Detect which cell encompasses the target text, then output its [x, y] center coordinate. 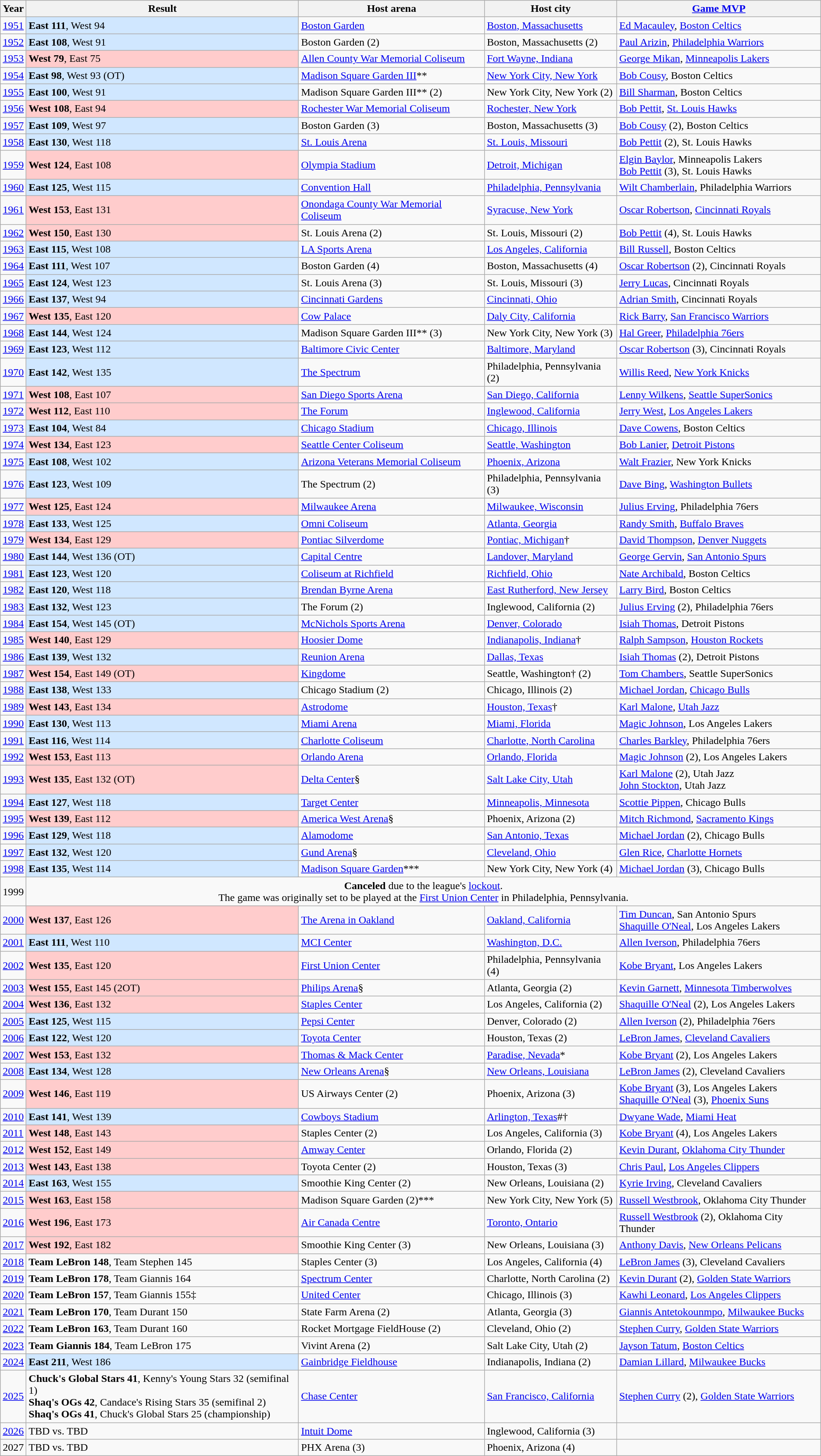
St. Louis, Missouri (3) [551, 283]
East 130, West 118 [162, 142]
1982 [13, 590]
Thomas & Mack Center [392, 1054]
The Forum (2) [392, 607]
Charlotte Coliseum [392, 740]
Los Angeles, California (2) [551, 1004]
2009 [13, 1093]
Atlanta, Georgia (2) [551, 988]
Larry Bird, Boston Celtics [718, 590]
2020 [13, 1295]
2025 [13, 1396]
Philadelphia, Pennsylvania (3) [551, 484]
West 124, East 108 [162, 165]
Toyota Center (2) [392, 1167]
Reunion Arena [392, 657]
2013 [13, 1167]
Amway Center [392, 1150]
East 104, West 84 [162, 428]
2012 [13, 1150]
East 98, West 93 (OT) [162, 75]
2007 [13, 1054]
Team LeBron 163, Team Durant 160 [162, 1328]
West 148, East 143 [162, 1133]
Los Angeles, California [551, 249]
West 196, East 173 [162, 1222]
Chase Center [392, 1396]
Kevin Garnett, Minnesota Timberwolves [718, 988]
West 150, East 130 [162, 233]
Karl Malone (2), Utah JazzJohn Stockton, Utah Jazz [718, 780]
Karl Malone, Utah Jazz [718, 707]
Randy Smith, Buffalo Braves [718, 523]
West 146, East 119 [162, 1093]
Milwaukee Arena [392, 506]
Madison Square Garden III** (3) [392, 333]
St. Louis, Missouri [551, 142]
Boston Garden (2) [392, 42]
West 140, East 129 [162, 640]
Baltimore, Maryland [551, 349]
2026 [13, 1431]
Game MVP [718, 9]
Pontiac, Michigan† [551, 540]
East 115, West 108 [162, 249]
US Airways Center (2) [392, 1093]
Russell Westbrook (2), Oklahoma City Thunder [718, 1222]
Miami Arena [392, 723]
West 153, East 113 [162, 757]
McNichols Sports Arena [392, 623]
Julius Erving (2), Philadelphia 76ers [718, 607]
1951 [13, 25]
Bob Cousy (2), Boston Celtics [718, 125]
East 109, West 97 [162, 125]
Cowboys Stadium [392, 1117]
Olympia Stadium [392, 165]
Wilt Chamberlain, Philadelphia Warriors [718, 187]
Chicago Stadium (2) [392, 690]
1988 [13, 690]
Stephen Curry (2), Golden State Warriors [718, 1396]
St. Louis, Missouri (2) [551, 233]
West 154, East 149 (OT) [162, 673]
Boston, Massachusetts (2) [551, 42]
1969 [13, 349]
East 124, West 123 [162, 283]
1953 [13, 59]
Allen County War Memorial Coliseum [392, 59]
Bob Lanier, Detroit Pistons [718, 445]
Russell Westbrook, Oklahoma City Thunder [718, 1200]
West 134, East 123 [162, 445]
Stephen Curry, Golden State Warriors [718, 1328]
East 127, West 118 [162, 802]
Result [162, 9]
Jerry Lucas, Cincinnati Royals [718, 283]
Seattle, Washington† (2) [551, 673]
1999 [13, 892]
2018 [13, 1262]
Daly City, California [551, 316]
1965 [13, 283]
Magic Johnson (2), Los Angeles Lakers [718, 757]
Team LeBron 157, Team Giannis 155‡ [162, 1295]
Canceled due to the league's lockout.The game was originally set to be played at the First Union Center in Philadelphia, Pennsylvania. [424, 892]
West 125, East 124 [162, 506]
Kingdome [392, 673]
Salt Lake City, Utah [551, 780]
1997 [13, 852]
New Orleans, Louisiana (3) [551, 1245]
Target Center [392, 802]
East 123, West 120 [162, 573]
2027 [13, 1448]
1970 [13, 372]
East 138, West 133 [162, 690]
1984 [13, 623]
New Orleans, Louisiana [551, 1071]
Houston, Texas† [551, 707]
East 163, West 155 [162, 1183]
1980 [13, 557]
West 108, East 107 [162, 395]
East 129, West 118 [162, 836]
East 123, West 109 [162, 484]
1993 [13, 780]
Denver, Colorado (2) [551, 1021]
Dallas, Texas [551, 657]
Boston Garden [392, 25]
Mitch Richmond, Sacramento Kings [718, 819]
Orlando Arena [392, 757]
Bob Cousy, Boston Celtics [718, 75]
San Diego, California [551, 395]
East 139, West 132 [162, 657]
2024 [13, 1362]
PHX Arena (3) [392, 1448]
Los Angeles, California (3) [551, 1133]
Salt Lake City, Utah (2) [551, 1345]
Charles Barkley, Philadelphia 76ers [718, 740]
LeBron James, Cleveland Cavaliers [718, 1038]
1976 [13, 484]
East 123, West 112 [162, 349]
East 132, West 123 [162, 607]
Scottie Pippen, Chicago Bulls [718, 802]
1977 [13, 506]
1991 [13, 740]
Ed Macauley, Boston Celtics [718, 25]
1996 [13, 836]
Cow Palace [392, 316]
The Spectrum (2) [392, 484]
Boston Garden (3) [392, 125]
Inglewood, California (2) [551, 607]
Walt Frazier, New York Knicks [718, 461]
Tim Duncan, San Antonio SpursShaquille O'Neal, Los Angeles Lakers [718, 920]
Madison Square Garden (2)*** [392, 1200]
Staples Center [392, 1004]
Air Canada Centre [392, 1222]
Indianapolis, Indiana† [551, 640]
Isiah Thomas (2), Detroit Pistons [718, 657]
Rick Barry, San Francisco Warriors [718, 316]
Allen Iverson, Philadelphia 76ers [718, 943]
East 111, West 107 [162, 266]
Kobe Bryant (4), Los Angeles Lakers [718, 1133]
Team LeBron 170, Team Durant 150 [162, 1312]
2022 [13, 1328]
The Arena in Oakland [392, 920]
Bob Pettit (2), St. Louis Hawks [718, 142]
MCI Center [392, 943]
2002 [13, 965]
2001 [13, 943]
Landover, Maryland [551, 557]
St. Louis Arena (2) [392, 233]
Miami, Florida [551, 723]
2011 [13, 1133]
Isiah Thomas, Detroit Pistons [718, 623]
New York City, New York (2) [551, 92]
Chicago, Illinois (3) [551, 1295]
Alamodome [392, 836]
Pontiac Silverdome [392, 540]
1964 [13, 266]
New York City, New York (5) [551, 1200]
The Forum [392, 411]
East 132, West 120 [162, 852]
Seattle Center Coliseum [392, 445]
Hal Greer, Philadelphia 76ers [718, 333]
Baltimore Civic Center [392, 349]
Nate Archibald, Boston Celtics [718, 573]
Kyrie Irving, Cleveland Cavaliers [718, 1183]
Willis Reed, New York Knicks [718, 372]
Michael Jordan (2), Chicago Bulls [718, 836]
Team Giannis 184, Team LeBron 175 [162, 1345]
Fort Wayne, Indiana [551, 59]
West 155, East 145 (2OT) [162, 988]
Jerry West, Los Angeles Lakers [718, 411]
East 137, West 94 [162, 299]
1966 [13, 299]
Cincinnati, Ohio [551, 299]
Smoothie King Center (2) [392, 1183]
Cleveland, Ohio [551, 852]
1986 [13, 657]
Julius Erving, Philadelphia 76ers [718, 506]
Madison Square Garden III** [392, 75]
Los Angeles, California (4) [551, 1262]
1962 [13, 233]
Richfield, Ohio [551, 573]
Kobe Bryant (2), Los Angeles Lakers [718, 1054]
1968 [13, 333]
LeBron James (3), Cleveland Cavaliers [718, 1262]
Bob Pettit, St. Louis Hawks [718, 109]
East 142, West 135 [162, 372]
Chicago, Illinois [551, 428]
1954 [13, 75]
Minneapolis, Minnesota [551, 802]
1952 [13, 42]
1990 [13, 723]
West 108, East 94 [162, 109]
East 133, West 125 [162, 523]
Onondaga County War Memorial Coliseum [392, 210]
The Spectrum [392, 372]
Atlanta, Georgia [551, 523]
Indianapolis, Indiana (2) [551, 1362]
2019 [13, 1278]
1960 [13, 187]
Houston, Texas (2) [551, 1038]
East Rutherford, New Jersey [551, 590]
St. Louis Arena [392, 142]
America West Arena§ [392, 819]
1971 [13, 395]
2021 [13, 1312]
West 163, East 158 [162, 1200]
2006 [13, 1038]
George Mikan, Minneapolis Lakers [718, 59]
Bill Russell, Boston Celtics [718, 249]
Oscar Robertson (2), Cincinnati Royals [718, 266]
East 108, West 91 [162, 42]
East 111, West 110 [162, 943]
East 141, West 139 [162, 1117]
Allen Iverson (2), Philadelphia 76ers [718, 1021]
West 153, East 132 [162, 1054]
Michael Jordan (3), Chicago Bulls [718, 869]
Kobe Bryant, Los Angeles Lakers [718, 965]
West 135, East 132 (OT) [162, 780]
Michael Jordan, Chicago Bulls [718, 690]
1973 [13, 428]
Phoenix, Arizona [551, 461]
1987 [13, 673]
Vivint Arena (2) [392, 1345]
1967 [13, 316]
Smoothie King Center (3) [392, 1245]
Bob Pettit (4), St. Louis Hawks [718, 233]
Oscar Robertson, Cincinnati Royals [718, 210]
Syracuse, New York [551, 210]
Elgin Baylor, Minneapolis LakersBob Pettit (3), St. Louis Hawks [718, 165]
2010 [13, 1117]
Oakland, California [551, 920]
East 120, West 118 [162, 590]
Inglewood, California [551, 411]
East 134, West 128 [162, 1071]
Shaquille O'Neal (2), Los Angeles Lakers [718, 1004]
Detroit, Michigan [551, 165]
Adrian Smith, Cincinnati Royals [718, 299]
First Union Center [392, 965]
Coliseum at Richfield [392, 573]
Ralph Sampson, Houston Rockets [718, 640]
New York City, New York [551, 75]
Year [13, 9]
Anthony Davis, New Orleans Pelicans [718, 1245]
East 211, West 186 [162, 1362]
Rochester, New York [551, 109]
Boston, Massachusetts [551, 25]
Toyota Center [392, 1038]
Rocket Mortgage FieldHouse (2) [392, 1328]
New Orleans, Louisiana (2) [551, 1183]
Gainbridge Fieldhouse [392, 1362]
Paul Arizin, Philadelphia Warriors [718, 42]
Magic Johnson, Los Angeles Lakers [718, 723]
2000 [13, 920]
West 137, East 126 [162, 920]
Arizona Veterans Memorial Coliseum [392, 461]
East 122, West 120 [162, 1038]
2003 [13, 988]
2014 [13, 1183]
Orlando, Florida (2) [551, 1150]
George Gervin, San Antonio Spurs [718, 557]
1979 [13, 540]
Intuit Dome [392, 1431]
2015 [13, 1200]
East 154, West 145 (OT) [162, 623]
Host arena [392, 9]
Damian Lillard, Milwaukee Bucks [718, 1362]
1985 [13, 640]
Team LeBron 148, Team Stephen 145 [162, 1262]
West 153, East 131 [162, 210]
Staples Center (2) [392, 1133]
2016 [13, 1222]
1981 [13, 573]
West 136, East 132 [162, 1004]
1998 [13, 869]
Seattle, Washington [551, 445]
Pepsi Center [392, 1021]
West 152, East 149 [162, 1150]
Glen Rice, Charlotte Hornets [718, 852]
Tom Chambers, Seattle SuperSonics [718, 673]
1978 [13, 523]
1958 [13, 142]
West 143, East 134 [162, 707]
Dave Cowens, Boston Celtics [718, 428]
West 79, East 75 [162, 59]
New York City, New York (3) [551, 333]
2017 [13, 1245]
Charlotte, North Carolina [551, 740]
Philadelphia, Pennsylvania (4) [551, 965]
1994 [13, 802]
Dave Bing, Washington Bullets [718, 484]
1983 [13, 607]
1955 [13, 92]
Chicago, Illinois (2) [551, 690]
Host city [551, 9]
Spectrum Center [392, 1278]
San Francisco, California [551, 1396]
Philadelphia, Pennsylvania [551, 187]
2004 [13, 1004]
East 111, West 94 [162, 25]
Philadelphia, Pennsylvania (2) [551, 372]
Boston Garden (4) [392, 266]
Hoosier Dome [392, 640]
Madison Square Garden III** (2) [392, 92]
United Center [392, 1295]
East 108, West 102 [162, 461]
1995 [13, 819]
East 100, West 91 [162, 92]
Atlanta, Georgia (3) [551, 1312]
St. Louis Arena (3) [392, 283]
West 134, East 129 [162, 540]
Oscar Robertson (3), Cincinnati Royals [718, 349]
LeBron James (2), Cleveland Cavaliers [718, 1071]
Delta Center§ [392, 780]
Cleveland, Ohio (2) [551, 1328]
San Antonio, Texas [551, 836]
Inglewood, California (3) [551, 1431]
2023 [13, 1345]
Bill Sharman, Boston Celtics [718, 92]
East 144, West 124 [162, 333]
West 192, East 182 [162, 1245]
East 116, West 114 [162, 740]
Chicago Stadium [392, 428]
Arlington, Texas#† [551, 1117]
Team LeBron 178, Team Giannis 164 [162, 1278]
West 112, East 110 [162, 411]
East 135, West 114 [162, 869]
Staples Center (3) [392, 1262]
Orlando, Florida [551, 757]
David Thompson, Denver Nuggets [718, 540]
Boston, Massachusetts (4) [551, 266]
1963 [13, 249]
Astrodome [392, 707]
2005 [13, 1021]
Phoenix, Arizona (2) [551, 819]
1959 [13, 165]
Kevin Durant, Oklahoma City Thunder [718, 1150]
Kobe Bryant (3), Los Angeles LakersShaquille O'Neal (3), Phoenix Suns [718, 1093]
1975 [13, 461]
1961 [13, 210]
Houston, Texas (3) [551, 1167]
1956 [13, 109]
East 144, West 136 (OT) [162, 557]
Denver, Colorado [551, 623]
West 143, East 138 [162, 1167]
East 130, West 113 [162, 723]
Phoenix, Arizona (3) [551, 1093]
1957 [13, 125]
Kevin Durant (2), Golden State Warriors [718, 1278]
Dwyane Wade, Miami Heat [718, 1117]
Charlotte, North Carolina (2) [551, 1278]
Gund Arena§ [392, 852]
Milwaukee, Wisconsin [551, 506]
New Orleans Arena§ [392, 1071]
2008 [13, 1071]
1992 [13, 757]
Chris Paul, Los Angeles Clippers [718, 1167]
San Diego Sports Arena [392, 395]
1974 [13, 445]
Washington, D.C. [551, 943]
Rochester War Memorial Coliseum [392, 109]
Brendan Byrne Arena [392, 590]
State Farm Arena (2) [392, 1312]
Capital Centre [392, 557]
Toronto, Ontario [551, 1222]
Cincinnati Gardens [392, 299]
Convention Hall [392, 187]
Lenny Wilkens, Seattle SuperSonics [718, 395]
Phoenix, Arizona (4) [551, 1448]
Philips Arena§ [392, 988]
Giannis Antetokounmpo, Milwaukee Bucks [718, 1312]
Omni Coliseum [392, 523]
New York City, New York (4) [551, 869]
Kawhi Leonard, Los Angeles Clippers [718, 1295]
1972 [13, 411]
Jayson Tatum, Boston Celtics [718, 1345]
1989 [13, 707]
Madison Square Garden*** [392, 869]
West 139, East 112 [162, 819]
LA Sports Arena [392, 249]
Boston, Massachusetts (3) [551, 125]
Paradise, Nevada* [551, 1054]
